Pinpoint the cell where the given text exists, returning its [X, Y] midpoint coordinate. 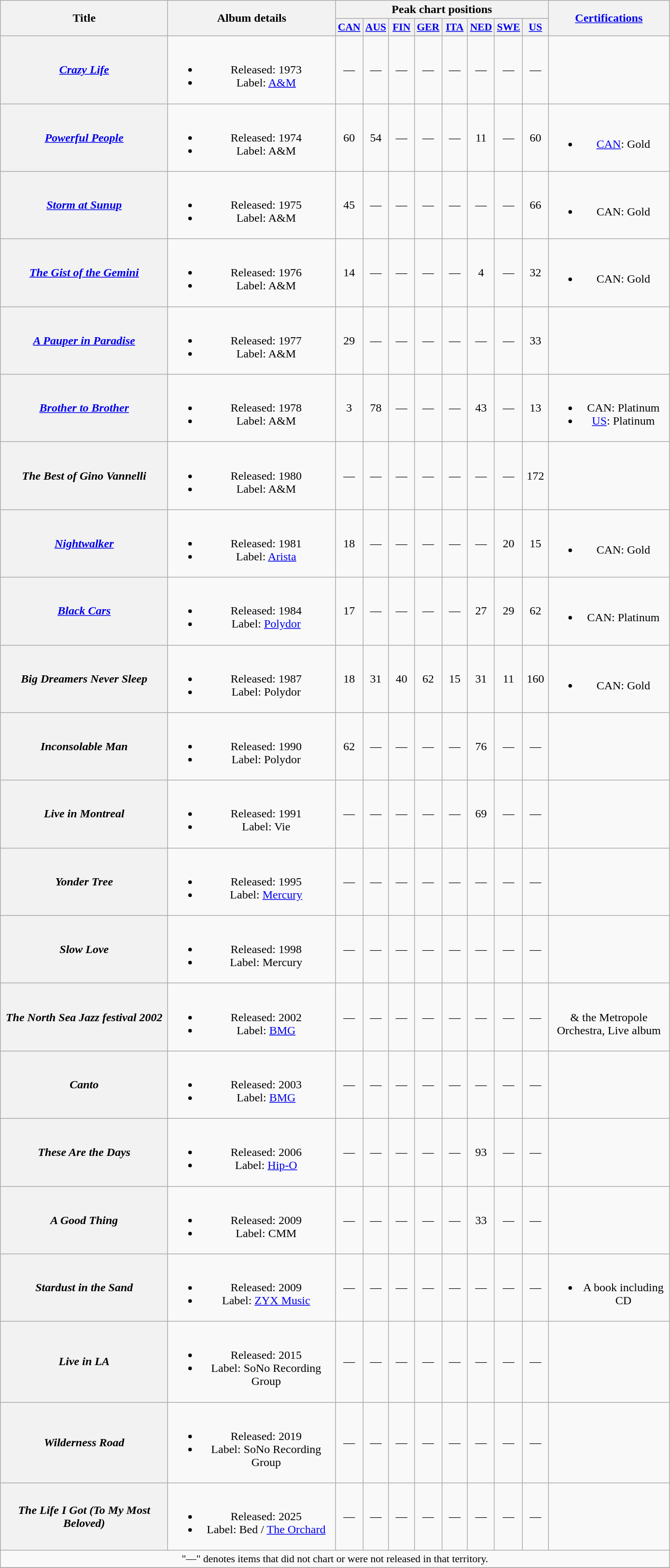
GER [428, 28]
The Life I Got (To My Most Beloved) [84, 1517]
17 [349, 611]
Released: 1984Label: Polydor [252, 611]
Black Cars [84, 611]
32 [535, 273]
66 [535, 205]
Released: 1976Label: A&M [252, 273]
& the Metropole Orchestra, Live album [609, 1017]
13 [535, 408]
20 [508, 543]
Released: 2006Label: Hip-O [252, 1152]
The North Sea Jazz festival 2002 [84, 1017]
Released: 1998Label: Mercury [252, 949]
Released: 1974Label: A&M [252, 137]
Wilderness Road [84, 1442]
CAN: PlatinumUS: Platinum [609, 408]
14 [349, 273]
78 [376, 408]
Released: 2002Label: BMG [252, 1017]
Canto [84, 1084]
A Pauper in Paradise [84, 341]
Released: 1990Label: Polydor [252, 746]
Live in LA [84, 1362]
Released: 2003Label: BMG [252, 1084]
Certifications [609, 18]
Released: 1978Label: A&M [252, 408]
Stardust in the Sand [84, 1288]
Title [84, 18]
NED [481, 28]
US [535, 28]
Released: 1975Label: A&M [252, 205]
Yonder Tree [84, 882]
76 [481, 746]
ITA [455, 28]
Released: 2019Label: SoNo Recording Group [252, 1442]
Nightwalker [84, 543]
Storm at Sunup [84, 205]
160 [535, 679]
Live in Montreal [84, 814]
These Are the Days [84, 1152]
The Best of Gino Vannelli [84, 476]
Peak chart positions [442, 10]
Released: 1981Label: Arista [252, 543]
Released: 2009Label: ZYX Music [252, 1288]
Album details [252, 18]
Released: 1991Label: Vie [252, 814]
Inconsolable Man [84, 746]
Released: 1995Label: Mercury [252, 882]
Crazy Life [84, 70]
Released: 1977Label: A&M [252, 341]
AUS [376, 28]
Slow Love [84, 949]
93 [481, 1152]
54 [376, 137]
Released: 2009Label: CMM [252, 1220]
Released: 1980Label: A&M [252, 476]
SWE [508, 28]
A Good Thing [84, 1220]
The Gist of the Gemini [84, 273]
43 [481, 408]
Big Dreamers Never Sleep [84, 679]
CAN [349, 28]
"—" denotes items that did not chart or were not released in that territory. [335, 1559]
40 [402, 679]
Powerful People [84, 137]
4 [481, 273]
FIN [402, 28]
Released: 1973Label: A&M [252, 70]
A book including CD [609, 1288]
CAN: Platinum [609, 611]
Released: 2015Label: SoNo Recording Group [252, 1362]
Released: 1987Label: Polydor [252, 679]
69 [481, 814]
Brother to Brother [84, 408]
172 [535, 476]
27 [481, 611]
3 [349, 408]
45 [349, 205]
Released: 2025Label: Bed / The Orchard [252, 1517]
